Capture the cell that displays the provided text and extract its [x, y] central coordinate. 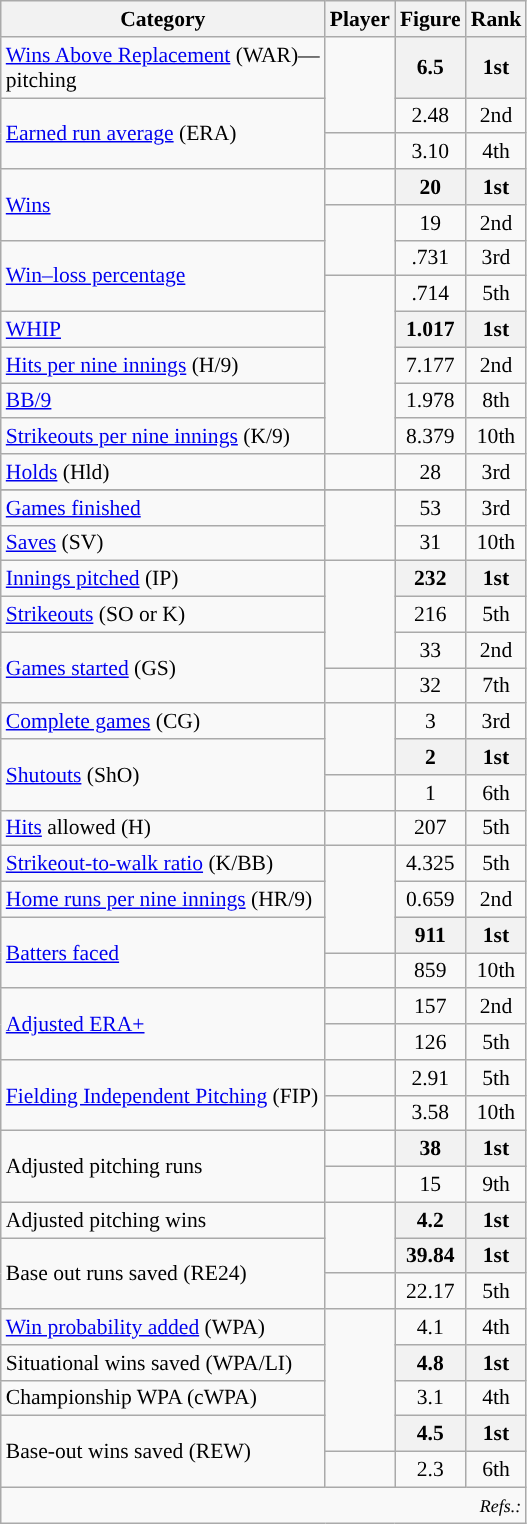
157 [430, 1007]
Wins Above Replacement (WAR)—pitching [163, 68]
Hits per nine innings (H/9) [163, 365]
1 [430, 793]
Base-out wins saved (REW) [163, 1452]
Figure [430, 19]
4.5 [430, 1434]
Innings pitched (IP) [163, 579]
Adjusted ERA+ [163, 1024]
22.17 [430, 1292]
Strikeouts (SO or K) [163, 615]
126 [430, 1042]
Rank [496, 19]
3.10 [430, 152]
3.1 [430, 1398]
3 [430, 722]
20 [430, 187]
Wins [163, 204]
15 [430, 1185]
Earned run average (ERA) [163, 134]
28 [430, 472]
7.177 [430, 365]
8.379 [430, 437]
4.325 [430, 864]
31 [430, 543]
.731 [430, 258]
Championship WPA (cWPA) [163, 1398]
32 [430, 686]
6.5 [430, 68]
Batters faced [163, 952]
Base out runs saved (RE24) [163, 1274]
53 [430, 508]
911 [430, 935]
WHIP [163, 330]
Hits allowed (H) [163, 828]
Win–loss percentage [163, 276]
7th [496, 686]
2.3 [430, 1470]
Adjusted pitching runs [163, 1166]
8th [496, 401]
0.659 [430, 900]
Complete games (CG) [163, 722]
207 [430, 828]
4.8 [430, 1363]
Home runs per nine innings (HR/9) [163, 900]
38 [430, 1149]
Holds (Hld) [163, 472]
859 [430, 971]
33 [430, 650]
.714 [430, 294]
BB/9 [163, 401]
2.48 [430, 116]
9th [496, 1185]
Player [360, 19]
2.91 [430, 1078]
Refs.: [264, 1505]
4.2 [430, 1220]
216 [430, 615]
1.017 [430, 330]
Strikeout-to-walk ratio (K/BB) [163, 864]
Saves (SV) [163, 543]
Shutouts (ShO) [163, 774]
Fielding Independent Pitching (FIP) [163, 1096]
19 [430, 223]
Category [163, 19]
2 [430, 757]
Games started (GS) [163, 668]
Games finished [163, 508]
Adjusted pitching wins [163, 1220]
39.84 [430, 1256]
3.58 [430, 1113]
Win probability added (WPA) [163, 1327]
Situational wins saved (WPA/LI) [163, 1363]
1.978 [430, 401]
Strikeouts per nine innings (K/9) [163, 437]
232 [430, 579]
4.1 [430, 1327]
